From the cell containing the given text, extract its center point as [x, y] coordinate. 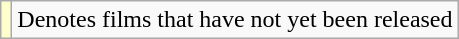
Denotes films that have not yet been released [235, 20]
